For the text-containing cell, return its midpoint in [x, y] coordinate format. 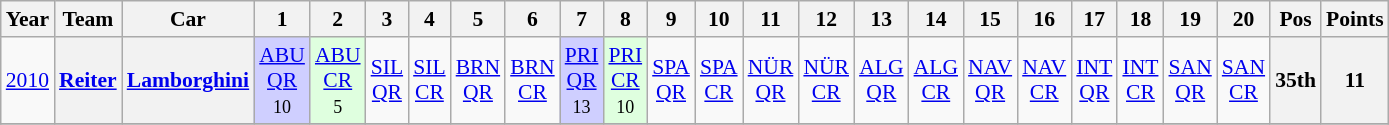
SILQR [388, 80]
SILCR [430, 80]
19 [1190, 19]
35th [1296, 80]
10 [719, 19]
BRNQR [478, 80]
7 [582, 19]
PRICR10 [625, 80]
Car [188, 19]
BRNCR [532, 80]
NAVQR [990, 80]
ABUCR5 [338, 80]
12 [826, 19]
8 [625, 19]
15 [990, 19]
ALGQR [881, 80]
Lamborghini [188, 80]
16 [1044, 19]
SPAQR [671, 80]
5 [478, 19]
13 [881, 19]
Pos [1296, 19]
3 [388, 19]
6 [532, 19]
NÜRCR [826, 80]
SANQR [1190, 80]
Year [28, 19]
18 [1140, 19]
Reiter [88, 80]
17 [1094, 19]
2010 [28, 80]
ALGCR [936, 80]
PRIQR13 [582, 80]
NÜRQR [771, 80]
4 [430, 19]
SPACR [719, 80]
NAVCR [1044, 80]
9 [671, 19]
SANCR [1244, 80]
Points [1355, 19]
2 [338, 19]
INTQR [1094, 80]
1 [282, 19]
ABUQR10 [282, 80]
14 [936, 19]
INTCR [1140, 80]
Team [88, 19]
20 [1244, 19]
